From the cell containing the given text, extract its center point as (x, y) coordinate. 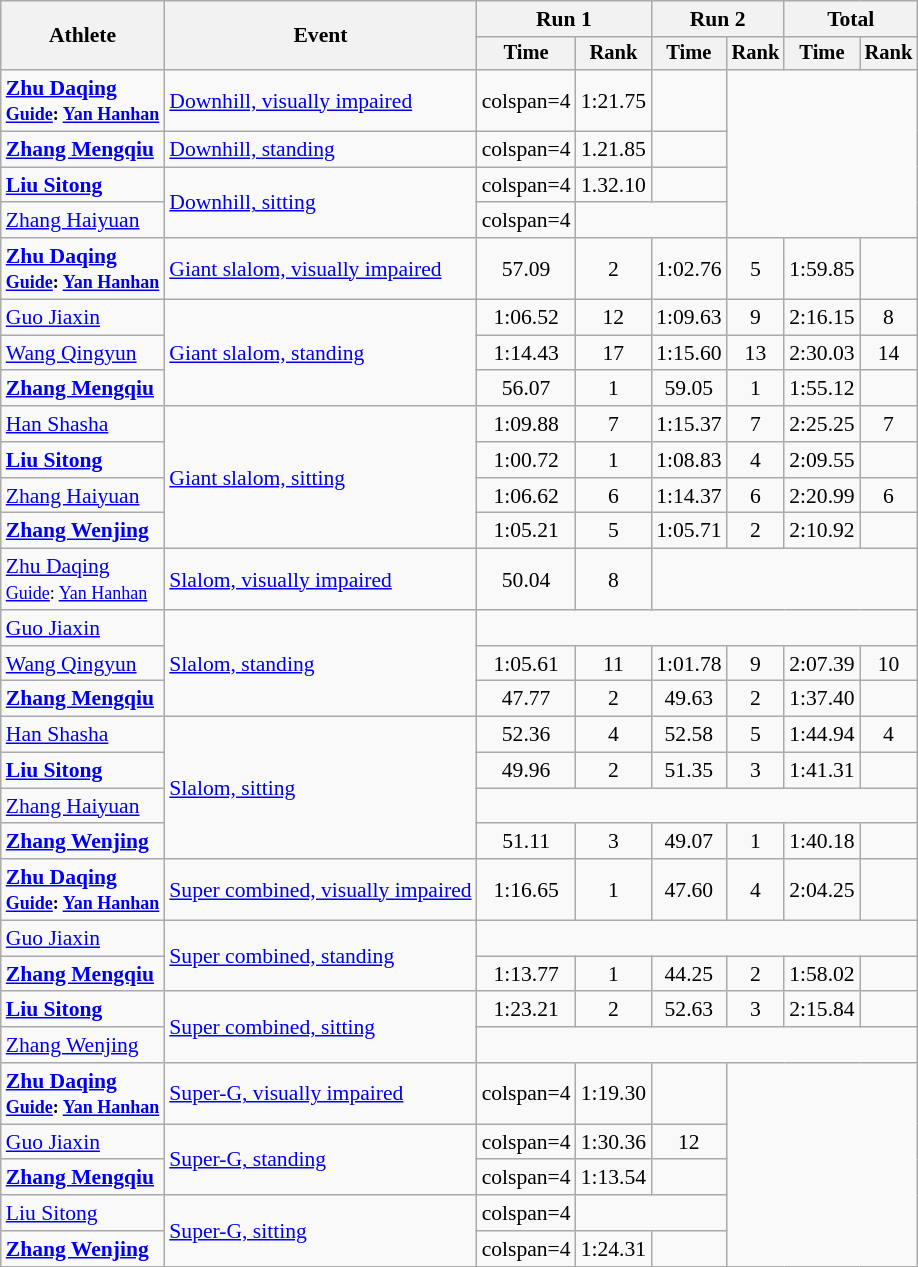
Giant slalom, visually impaired (320, 268)
17 (614, 353)
56.07 (526, 389)
Total (850, 19)
Run 2 (718, 19)
1:14.37 (688, 496)
1:59.85 (822, 268)
Downhill, standing (320, 150)
2:25.25 (822, 424)
1:09.63 (688, 318)
1:06.52 (526, 318)
Run 1 (564, 19)
10 (889, 664)
1:37.40 (822, 699)
1:21.75 (614, 100)
14 (889, 353)
2:30.03 (822, 353)
1:15.60 (688, 353)
1:06.62 (526, 496)
52.58 (688, 735)
1.21.85 (614, 150)
47.77 (526, 699)
52.36 (526, 735)
1:19.30 (614, 1094)
2:07.39 (822, 664)
44.25 (688, 974)
1:44.94 (822, 735)
1:40.18 (822, 842)
49.07 (688, 842)
1:55.12 (822, 389)
1:16.65 (526, 890)
Super combined, visually impaired (320, 890)
1:15.37 (688, 424)
2:15.84 (822, 1010)
57.09 (526, 268)
Super-G, standing (320, 1160)
Giant slalom, standing (320, 354)
1:13.77 (526, 974)
52.63 (688, 1010)
51.35 (688, 771)
2:16.15 (822, 318)
1:14.43 (526, 353)
1:01.78 (688, 664)
1.32.10 (614, 185)
Athlete (83, 36)
1:02.76 (688, 268)
11 (614, 664)
Slalom, standing (320, 664)
1:00.72 (526, 460)
Downhill, sitting (320, 202)
Downhill, visually impaired (320, 100)
Super combined, sitting (320, 1028)
1:05.71 (688, 531)
Giant slalom, sitting (320, 477)
2:10.92 (822, 531)
47.60 (688, 890)
Event (320, 36)
1:23.21 (526, 1010)
Super-G, visually impaired (320, 1094)
Super-G, sitting (320, 1230)
1:30.36 (614, 1142)
1:13.54 (614, 1178)
Slalom, sitting (320, 788)
50.04 (526, 580)
1:58.02 (822, 974)
1:09.88 (526, 424)
2:20.99 (822, 496)
49.63 (688, 699)
51.11 (526, 842)
1:05.61 (526, 664)
13 (756, 353)
Slalom, visually impaired (320, 580)
Super combined, standing (320, 956)
2:09.55 (822, 460)
2:04.25 (822, 890)
1:05.21 (526, 531)
1:08.83 (688, 460)
1:41.31 (822, 771)
49.96 (526, 771)
59.05 (688, 389)
1:24.31 (614, 1249)
